Capture the cell that displays the provided text and extract its (X, Y) central coordinate. 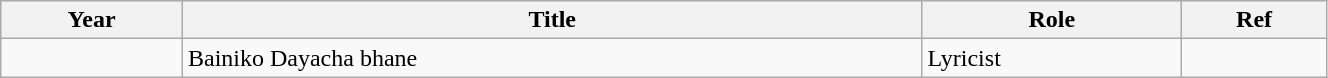
Title (552, 20)
Year (92, 20)
Ref (1254, 20)
Lyricist (1052, 58)
Role (1052, 20)
Bainiko Dayacha bhane (552, 58)
